Locate the cell with the specified text and output its (x, y) center coordinate. 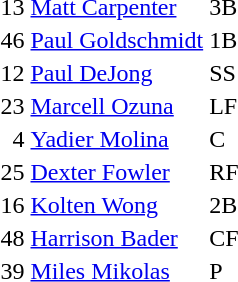
Paul Goldschmidt (117, 40)
Marcell Ozuna (117, 106)
Kolten Wong (117, 205)
Harrison Bader (117, 238)
Paul DeJong (117, 73)
Yadier Molina (117, 139)
Dexter Fowler (117, 172)
